Provide the (x, y) coordinate of the cell's center where the given text is located.  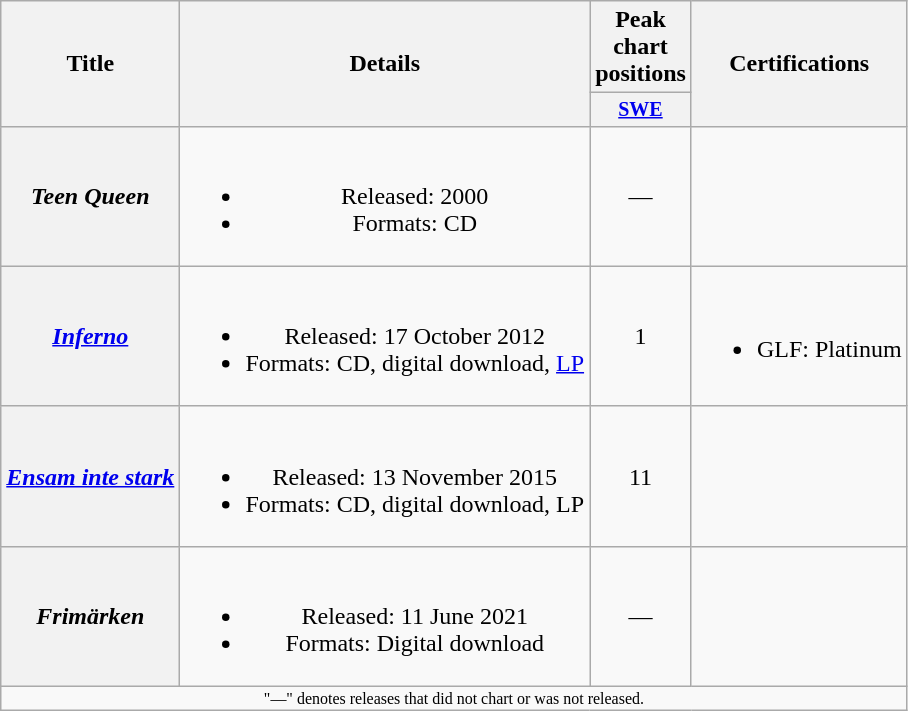
Title (90, 64)
Released: 17 October 2012Formats: CD, digital download, LP (385, 336)
"—" denotes releases that did not chart or was not released. (454, 699)
Ensam inte stark (90, 476)
Peak chart positions (641, 47)
1 (641, 336)
Released: 2000Formats: CD (385, 196)
11 (641, 476)
Certifications (799, 64)
Released: 13 November 2015Formats: CD, digital download, LP (385, 476)
Frimärken (90, 616)
Released: 11 June 2021Formats: Digital download (385, 616)
SWE (641, 110)
Inferno (90, 336)
Teen Queen (90, 196)
Details (385, 64)
GLF: Platinum (799, 336)
